Search for the cell housing the specified text and yield its (X, Y) center coordinate. 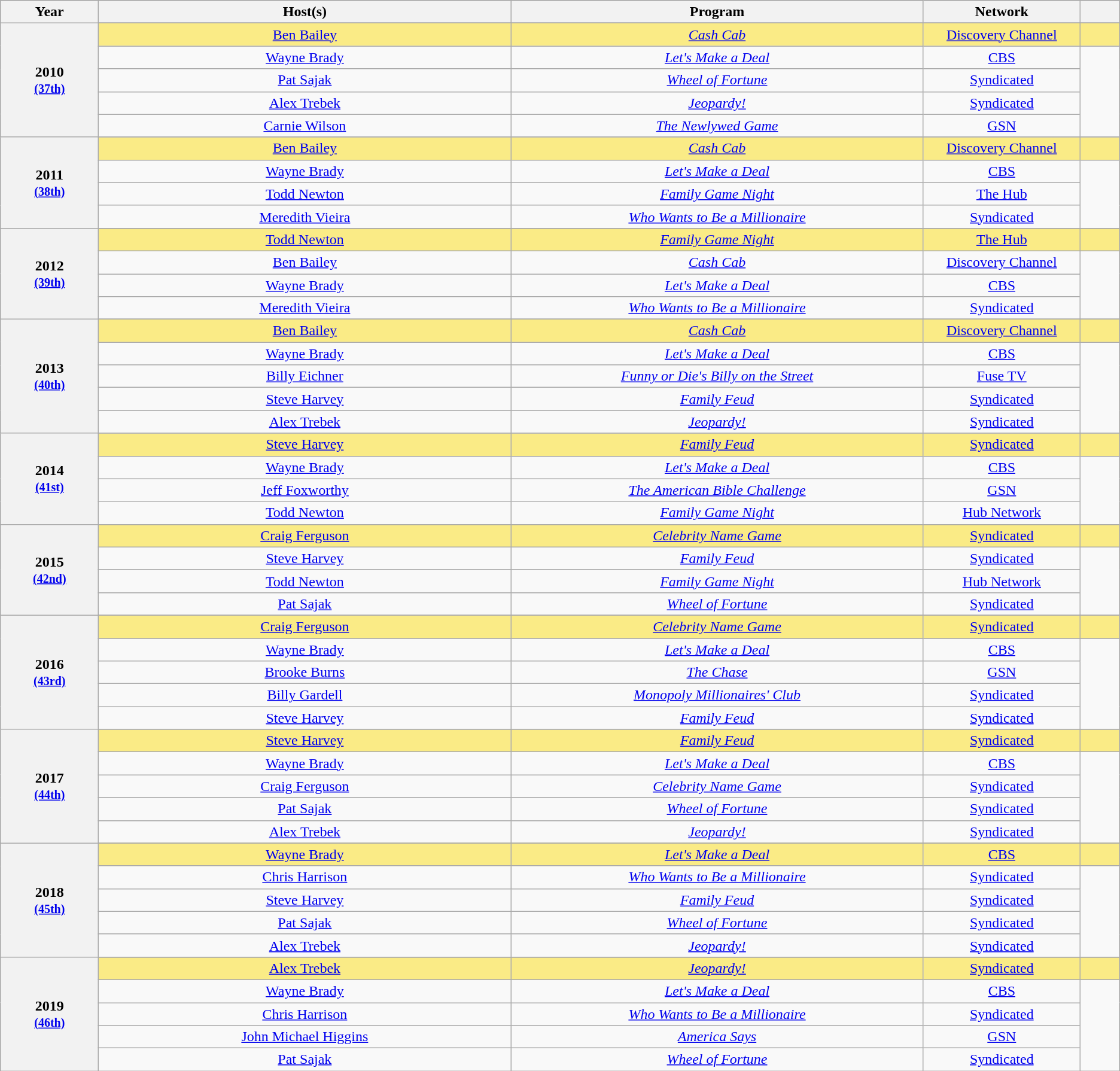
Billy Eichner (305, 376)
Network (1002, 12)
2011 (38th) (50, 182)
America Says (717, 1037)
2016 (43rd) (50, 672)
Year (50, 12)
2014 (41st) (50, 479)
2010 (37th) (50, 80)
Funny or Die's Billy on the Street (717, 376)
Brooke Burns (305, 673)
Carnie Wilson (305, 126)
Billy Gardell (305, 695)
2019 (46th) (50, 1014)
Jeff Foxworthy (305, 490)
Program (717, 12)
2015 (42nd) (50, 570)
2017 (44th) (50, 786)
Fuse TV (1002, 376)
Monopoly Millionaires' Club (717, 695)
The Chase (717, 673)
Host(s) (305, 12)
John Michael Higgins (305, 1037)
2013 (40th) (50, 376)
The American Bible Challenge (717, 490)
The Newlywed Game (717, 126)
2012 (39th) (50, 273)
2018 (45th) (50, 900)
